Determine the [x, y] coordinate at the center of the cell enclosing the given text.  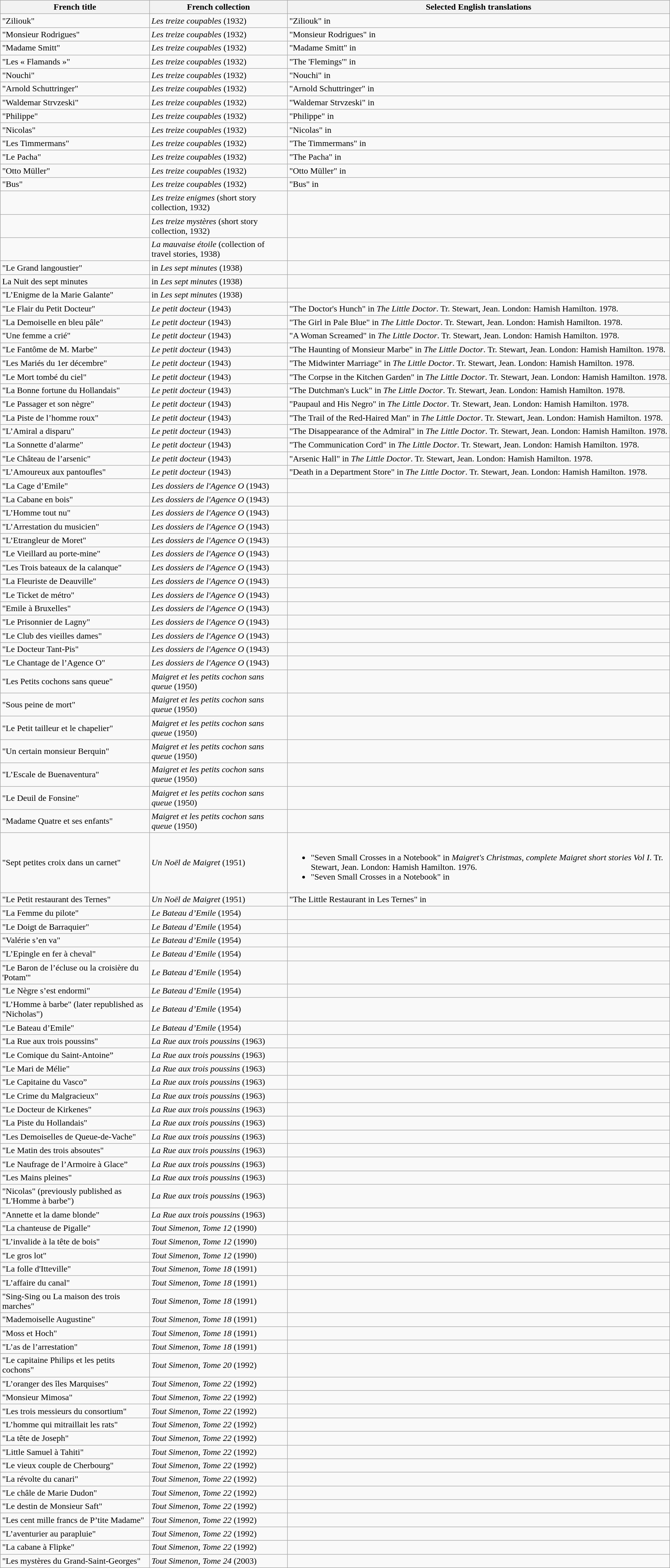
"La Cage d’Emile" [75, 486]
"La Piste de l’homme roux" [75, 418]
"The Haunting of Monsieur Marbe" in The Little Doctor. Tr. Stewart, Jean. London: Hamish Hamilton. 1978. [479, 349]
"La Cabane en bois" [75, 499]
"La Piste du Hollandais" [75, 1123]
"Les Mariés du 1er décembre" [75, 363]
"Le Crime du Malgracieux" [75, 1096]
"L’Etrangleur de Moret" [75, 540]
"L’aventurier au parapluie" [75, 1534]
French title [75, 7]
"Little Samuel à Tahiti" [75, 1452]
"Le gros lot" [75, 1255]
"Le Fantôme de M. Marbe" [75, 349]
"Le châle de Marie Dudon" [75, 1493]
"Le Mari de Mélie" [75, 1069]
"La révolte du canari" [75, 1479]
French collection [218, 7]
"Sous peine de mort" [75, 705]
"La tête de Joseph" [75, 1438]
"Emile à Bruxelles" [75, 608]
"Monsieur Mimosa" [75, 1397]
"Les cent mille francs de P’tite Madame" [75, 1520]
"The Dutchman's Luck" in The Little Doctor. Tr. Stewart, Jean. London: Hamish Hamilton. 1978. [479, 390]
"Otto Müller" [75, 171]
"Le Nègre s’est endormi" [75, 991]
"L’Epingle en fer à cheval" [75, 954]
"The Disappearance of the Admiral" in The Little Doctor. Tr. Stewart, Jean. London: Hamish Hamilton. 1978. [479, 431]
"Le capitaine Philips et les petits cochons" [75, 1365]
"La Femme du pilote" [75, 913]
"Les Timmermans" [75, 143]
"L’Homme à barbe" (later republished as "Nicholas") [75, 1010]
"Philippe" [75, 116]
Selected English translations [479, 7]
"Une femme a crié" [75, 336]
"L’Amiral a disparu" [75, 431]
"Les Demoiselles de Queue-de-Vache" [75, 1137]
"Le Deuil de Fonsine" [75, 798]
"Madame Quatre et ses enfants" [75, 821]
"Le Ticket de métro" [75, 595]
"La cabane à Flipke" [75, 1547]
"Bus" [75, 184]
"Le Docteur Tant-Pis" [75, 649]
"Les « Flamands »" [75, 62]
"L’Homme tout nu" [75, 513]
"Otto Müller" in [479, 171]
"L’invalide à la tête de bois" [75, 1242]
"Waldemar Strvzeski" in [479, 102]
"Un certain monsieur Berquin" [75, 751]
"Madame Smitt" [75, 48]
Les treize mystères (short story collection, 1932) [218, 226]
"Sept petites croix dans un carnet" [75, 863]
"La chanteuse de Pigalle" [75, 1228]
"La folle d'Itteville" [75, 1269]
"The Little Restaurant in Les Ternes" in [479, 899]
"Moss et Hoch" [75, 1333]
"Arnold Schuttringer" in [479, 89]
"Madame Smitt" in [479, 48]
"L’Enigme de la Marie Galante" [75, 295]
"Ziliouk" [75, 21]
"Bus" in [479, 184]
"The Timmermans" in [479, 143]
Tout Simenon, Tome 24 (2003) [218, 1561]
"L’oranger des îles Marquises" [75, 1384]
"Monsieur Rodrigues" in [479, 34]
"Le Mort tombé du ciel" [75, 377]
"L’Arrestation du musicien" [75, 527]
Les treize enigmes (short story collection, 1932) [218, 203]
"La Demoiselle en bleu pâle" [75, 322]
"Le Petit tailleur et le chapelier" [75, 728]
"Le Capitaine du Vasco” [75, 1082]
"La Bonne fortune du Hollandais" [75, 390]
"Philippe" in [479, 116]
Tout Simenon, Tome 20 (1992) [218, 1365]
"The Pacha" in [479, 157]
"A Woman Screamed" in The Little Doctor. Tr. Stewart, Jean. London: Hamish Hamilton. 1978. [479, 336]
"Annette et la dame blonde" [75, 1215]
"Nouchi" in [479, 75]
"Les Petits cochons sans queue" [75, 682]
"Nouchi" [75, 75]
"The Communication Cord" in The Little Doctor. Tr. Stewart, Jean. London: Hamish Hamilton. 1978. [479, 445]
"Le Club des vieilles dames" [75, 635]
"Le Docteur de Kirkenes" [75, 1109]
"L’affaire du canal" [75, 1283]
"L’Escale de Buenaventura" [75, 775]
"Ziliouk" in [479, 21]
"Le Prisonnier de Lagny" [75, 622]
"The Doctor's Hunch" in The Little Doctor. Tr. Stewart, Jean. London: Hamish Hamilton. 1978. [479, 309]
"Le Petit restaurant des Ternes" [75, 899]
"Le Flair du Petit Docteur" [75, 309]
"Le Grand langoustier" [75, 268]
"Le Matin des trois absoutes" [75, 1150]
"Le Pacha" [75, 157]
"Le destin de Monsieur Saft" [75, 1506]
"Le Doigt de Barraquier" [75, 926]
"Le Passager et son nègre" [75, 404]
"The 'Flemings'" in [479, 62]
"La Sonnette d’alarme" [75, 445]
"L’homme qui mitraillait les rats" [75, 1424]
"Le Comique du Saint-Antoine” [75, 1055]
"Arsenic Hall" in The Little Doctor. Tr. Stewart, Jean. London: Hamish Hamilton. 1978. [479, 459]
"Death in a Department Store" in The Little Doctor. Tr. Stewart, Jean. London: Hamish Hamilton. 1978. [479, 472]
"Le Bateau d’Emile" [75, 1028]
"L’Amoureux aux pantoufles" [75, 472]
"Mademoiselle Augustine" [75, 1320]
"Les Mains pleines" [75, 1177]
La Nuit des sept minutes [75, 281]
"Nicolas" (previously published as "L'Homme à barbe") [75, 1196]
"The Midwinter Marriage" in The Little Doctor. Tr. Stewart, Jean. London: Hamish Hamilton. 1978. [479, 363]
"The Corpse in the Kitchen Garden" in The Little Doctor. Tr. Stewart, Jean. London: Hamish Hamilton. 1978. [479, 377]
"Nicolas" in [479, 130]
"La Rue aux trois poussins" [75, 1041]
"Nicolas" [75, 130]
"L’as de l’arrestation" [75, 1347]
"Le Baron de l’écluse ou la croisière du 'Potam'" [75, 972]
"Le Chantage de l’Agence O" [75, 663]
"Les Trois bateaux de la calanque" [75, 567]
"The Trail of the Red-Haired Man" in The Little Doctor. Tr. Stewart, Jean. London: Hamish Hamilton. 1978. [479, 418]
"Sing-Sing ou La maison des trois marches" [75, 1301]
"The Girl in Pale Blue" in The Little Doctor. Tr. Stewart, Jean. London: Hamish Hamilton. 1978. [479, 322]
"Les trois messieurs du consortium" [75, 1411]
"Valérie s’en va" [75, 940]
"Arnold Schuttringer" [75, 89]
"Le Vieillard au porte-mine" [75, 554]
"Paupaul and His Negro" in The Little Doctor. Tr. Stewart, Jean. London: Hamish Hamilton. 1978. [479, 404]
"Monsieur Rodrigues" [75, 34]
La mauvaise étoile (collection of travel stories, 1938) [218, 249]
"Le Naufrage de l’Armoire à Glace” [75, 1164]
"Waldemar Strvzeski" [75, 102]
"Le Château de l’arsenic" [75, 459]
"La Fleuriste de Deauville" [75, 581]
"Les mystères du Grand-Saint-Georges" [75, 1561]
"Le vieux couple de Cherbourg" [75, 1466]
